Pinpoint the cell where the given text exists, returning its (X, Y) midpoint coordinate. 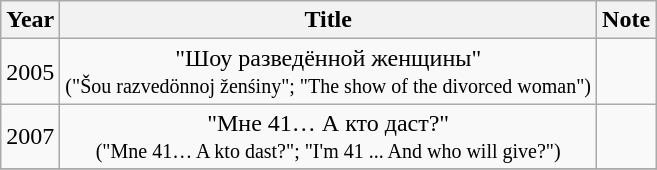
"Мне 41… А кто даст?" ("Mne 41… A kto dast?"; "I'm 41 ... And who will give?") (328, 136)
Note (626, 20)
2007 (30, 136)
Year (30, 20)
Title (328, 20)
2005 (30, 72)
"Шоу разведённой женщины" ("Šou razvedönnoj ženśiny"; "The show of the divorced woman") (328, 72)
